Capture the cell that displays the provided text and extract its (X, Y) central coordinate. 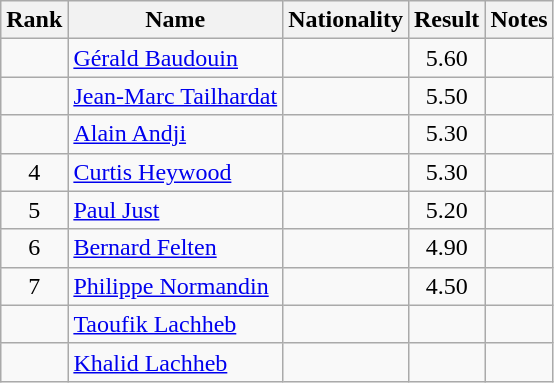
Notes (519, 20)
Gérald Baudouin (176, 58)
5.50 (446, 96)
Alain Andji (176, 134)
Nationality (346, 20)
Khalid Lachheb (176, 362)
6 (34, 248)
Curtis Heywood (176, 172)
5.60 (446, 58)
4.50 (446, 286)
4.90 (446, 248)
4 (34, 172)
Result (446, 20)
Rank (34, 20)
Name (176, 20)
Taoufik Lachheb (176, 324)
Jean-Marc Tailhardat (176, 96)
7 (34, 286)
5.20 (446, 210)
Paul Just (176, 210)
Philippe Normandin (176, 286)
Bernard Felten (176, 248)
5 (34, 210)
